Scan for the cell matching the given text and deliver its [x, y] coordinate at center. 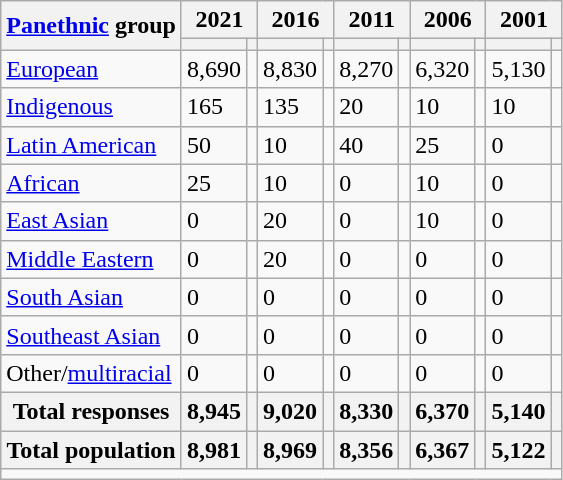
8,330 [366, 411]
8,356 [366, 449]
Southeast Asian [92, 335]
50 [214, 145]
6,367 [442, 449]
8,270 [366, 69]
2001 [524, 20]
8,830 [290, 69]
5,122 [518, 449]
East Asian [92, 221]
2016 [296, 20]
40 [366, 145]
African [92, 183]
5,130 [518, 69]
Total responses [92, 411]
Middle Eastern [92, 259]
165 [214, 107]
Panethnic group [92, 26]
8,945 [214, 411]
8,690 [214, 69]
135 [290, 107]
2011 [372, 20]
8,981 [214, 449]
Latin American [92, 145]
6,320 [442, 69]
Indigenous [92, 107]
Other/multiracial [92, 373]
2006 [448, 20]
5,140 [518, 411]
8,969 [290, 449]
2021 [219, 20]
6,370 [442, 411]
Total population [92, 449]
European [92, 69]
9,020 [290, 411]
South Asian [92, 297]
